For the text-containing cell, return its midpoint in [X, Y] coordinate format. 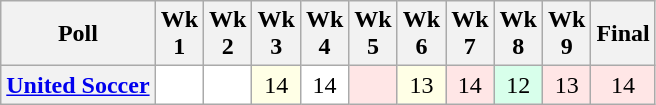
Wk2 [228, 34]
Wk4 [324, 34]
Wk8 [518, 34]
United Soccer [78, 85]
Wk1 [179, 34]
Wk5 [373, 34]
Wk7 [470, 34]
Wk9 [566, 34]
Wk3 [276, 34]
12 [518, 85]
Poll [78, 34]
Final [623, 34]
Wk6 [421, 34]
